Extract the [X, Y] coordinate from the center of the cell holding the provided text.  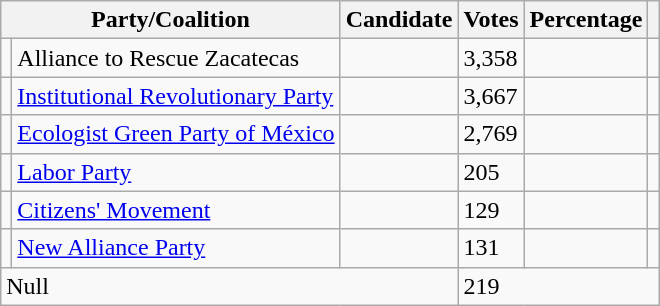
Ecologist Green Party of México [176, 134]
New Alliance Party [176, 248]
129 [491, 210]
219 [558, 286]
131 [491, 248]
3,358 [491, 58]
Percentage [586, 20]
Citizens' Movement [176, 210]
Institutional Revolutionary Party [176, 96]
Party/Coalition [170, 20]
2,769 [491, 134]
3,667 [491, 96]
Votes [491, 20]
Alliance to Rescue Zacatecas [176, 58]
Labor Party [176, 172]
205 [491, 172]
Null [230, 286]
Candidate [399, 20]
